Search for the cell housing the specified text and yield its [X, Y] center coordinate. 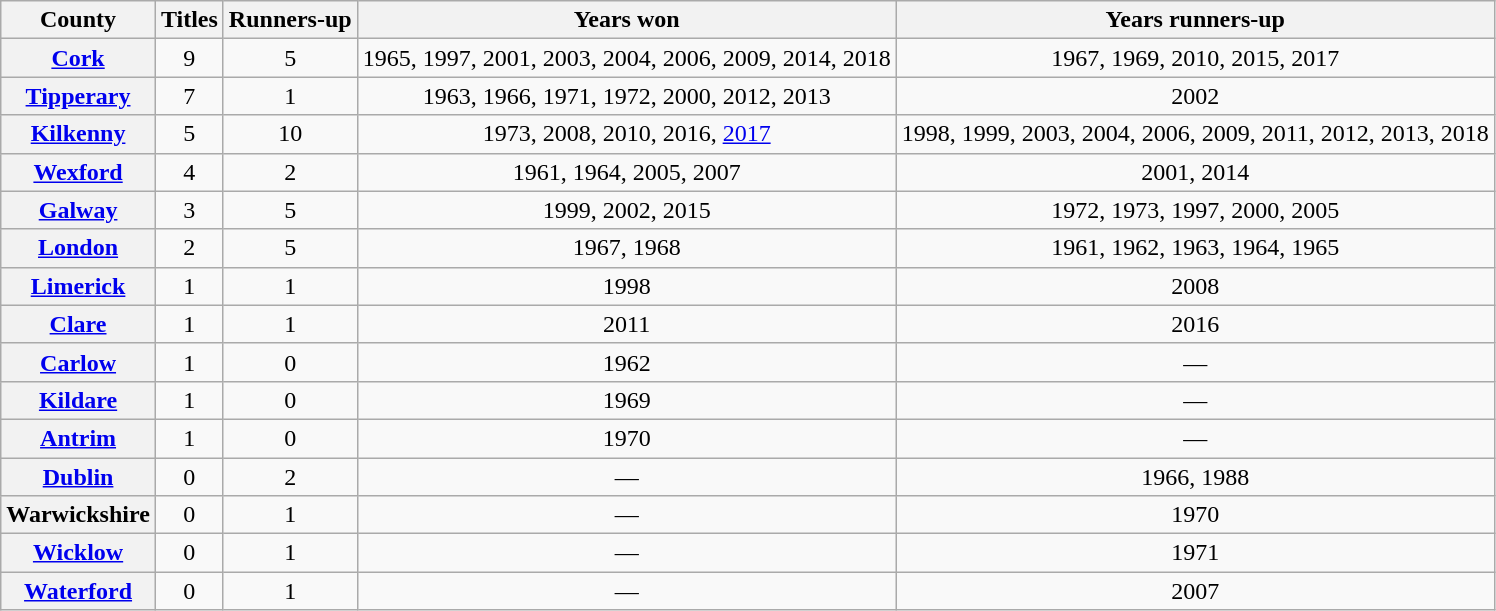
Antrim [78, 438]
2002 [1195, 96]
1966, 1988 [1195, 477]
1969 [626, 400]
1967, 1969, 2010, 2015, 2017 [1195, 58]
1962 [626, 362]
Galway [78, 210]
Carlow [78, 362]
Kildare [78, 400]
2001, 2014 [1195, 172]
1965, 1997, 2001, 2003, 2004, 2006, 2009, 2014, 2018 [626, 58]
1961, 1962, 1963, 1964, 1965 [1195, 248]
Cork [78, 58]
Titles [189, 20]
1998 [626, 286]
Kilkenny [78, 134]
Dublin [78, 477]
1961, 1964, 2005, 2007 [626, 172]
Wexford [78, 172]
County [78, 20]
Tipperary [78, 96]
9 [189, 58]
2007 [1195, 591]
Years won [626, 20]
Runners-up [290, 20]
Wicklow [78, 553]
1999, 2002, 2015 [626, 210]
Warwickshire [78, 515]
1971 [1195, 553]
1998, 1999, 2003, 2004, 2006, 2009, 2011, 2012, 2013, 2018 [1195, 134]
Waterford [78, 591]
Clare [78, 324]
3 [189, 210]
1963, 1966, 1971, 1972, 2000, 2012, 2013 [626, 96]
4 [189, 172]
2016 [1195, 324]
2008 [1195, 286]
7 [189, 96]
1972, 1973, 1997, 2000, 2005 [1195, 210]
1967, 1968 [626, 248]
London [78, 248]
10 [290, 134]
2011 [626, 324]
Years runners-up [1195, 20]
1973, 2008, 2010, 2016, 2017 [626, 134]
Limerick [78, 286]
